Return (x, y) of the center of cell containing provided text 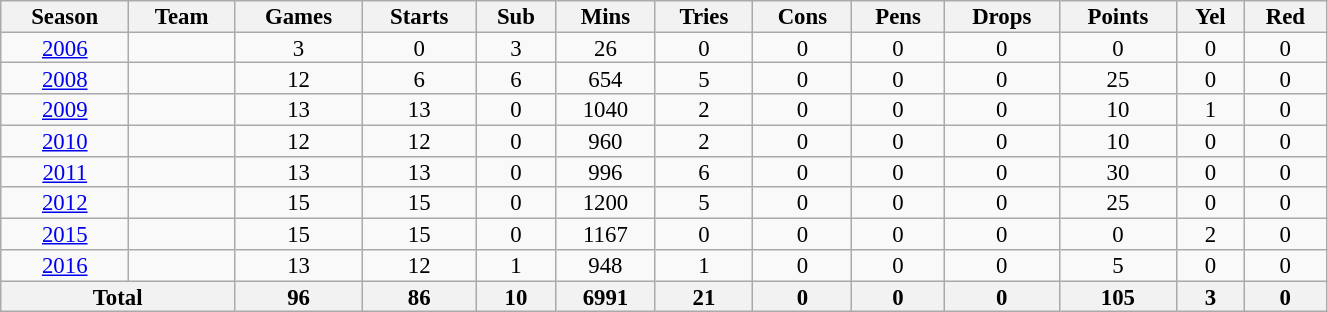
2009 (65, 110)
96 (299, 296)
2008 (65, 78)
996 (606, 172)
2010 (65, 140)
30 (1118, 172)
960 (606, 140)
105 (1118, 296)
Sub (516, 16)
21 (704, 296)
26 (606, 48)
1040 (606, 110)
Red (1285, 16)
1200 (606, 204)
654 (606, 78)
Total (118, 296)
1167 (606, 234)
86 (420, 296)
Team (182, 16)
2015 (65, 234)
Pens (898, 16)
Drops (1002, 16)
Yel (1211, 16)
Tries (704, 16)
Games (299, 16)
Points (1118, 16)
2011 (65, 172)
Mins (606, 16)
948 (606, 266)
2016 (65, 266)
Season (65, 16)
6991 (606, 296)
2006 (65, 48)
2012 (65, 204)
Cons (802, 16)
Starts (420, 16)
